Capture the cell that displays the provided text and extract its [X, Y] central coordinate. 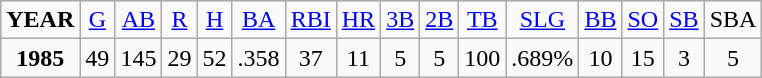
H [214, 20]
R [180, 20]
HR [358, 20]
3B [400, 20]
TB [482, 20]
G [98, 20]
10 [600, 58]
AB [138, 20]
37 [310, 58]
15 [643, 58]
1985 [40, 58]
SB [684, 20]
29 [180, 58]
YEAR [40, 20]
BB [600, 20]
.358 [258, 58]
BA [258, 20]
.689% [542, 58]
11 [358, 58]
52 [214, 58]
SO [643, 20]
49 [98, 58]
145 [138, 58]
SLG [542, 20]
100 [482, 58]
SBA [733, 20]
3 [684, 58]
2B [440, 20]
RBI [310, 20]
